Provide the [x, y] coordinate of the cell's center where the given text is located.  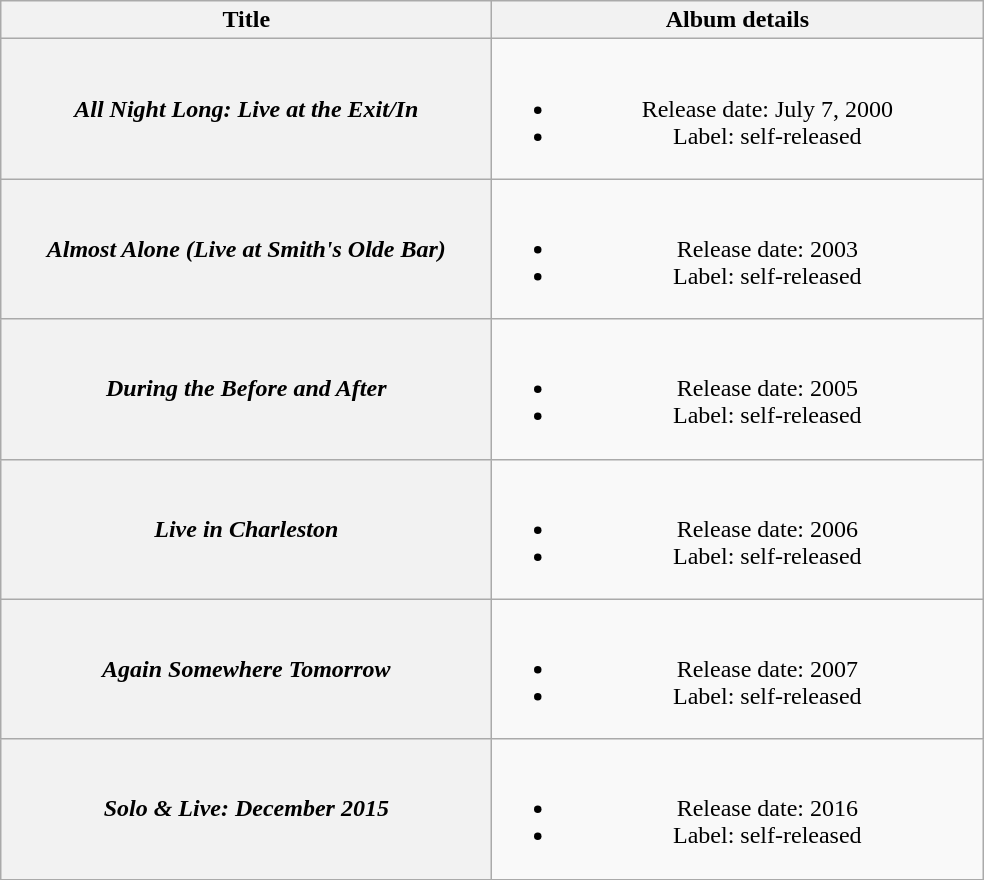
During the Before and After [246, 389]
Album details [738, 20]
Release date: 2003Label: self-released [738, 249]
Release date: July 7, 2000Label: self-released [738, 109]
Title [246, 20]
Release date: 2006Label: self-released [738, 529]
Again Somewhere Tomorrow [246, 669]
Release date: 2007Label: self-released [738, 669]
Almost Alone (Live at Smith's Olde Bar) [246, 249]
Live in Charleston [246, 529]
Release date: 2005Label: self-released [738, 389]
Release date: 2016Label: self-released [738, 809]
All Night Long: Live at the Exit/In [246, 109]
Solo & Live: December 2015 [246, 809]
